Determine the [X, Y] coordinate at the center of the cell enclosing the given text.  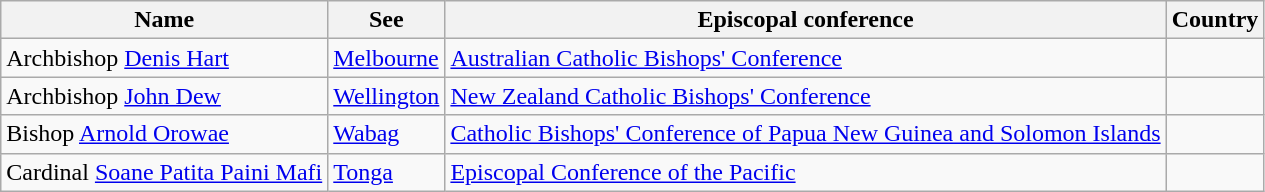
Wellington [386, 96]
Bishop Arnold Orowae [164, 134]
Wabag [386, 134]
Melbourne [386, 58]
Cardinal Soane Patita Paini Mafi [164, 172]
Tonga [386, 172]
Episcopal conference [806, 20]
Australian Catholic Bishops' Conference [806, 58]
Archbishop Denis Hart [164, 58]
Episcopal Conference of the Pacific [806, 172]
Catholic Bishops' Conference of Papua New Guinea and Solomon Islands [806, 134]
Name [164, 20]
New Zealand Catholic Bishops' Conference [806, 96]
Country [1215, 20]
Archbishop John Dew [164, 96]
See [386, 20]
